Capture the cell that displays the provided text and extract its (x, y) central coordinate. 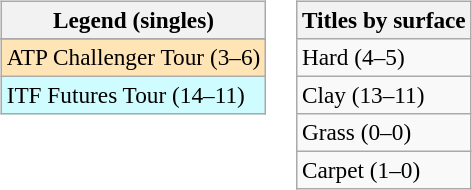
Legend (singles) (133, 20)
Carpet (1–0) (384, 171)
Clay (13–11) (384, 95)
ATP Challenger Tour (3–6) (133, 57)
Titles by surface (384, 20)
Hard (4–5) (384, 57)
ITF Futures Tour (14–11) (133, 95)
Grass (0–0) (384, 133)
